For the text-containing cell, return its midpoint in [x, y] coordinate format. 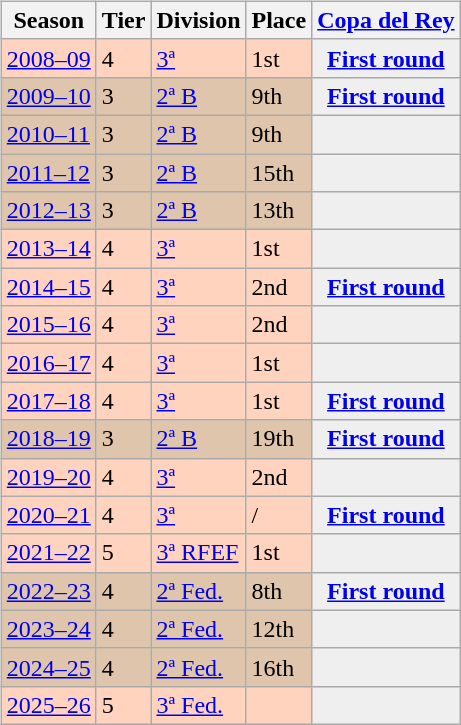
2021–22 [48, 553]
2023–24 [48, 629]
2016–17 [48, 363]
2012–13 [48, 211]
2017–18 [48, 401]
13th [279, 211]
2022–23 [48, 591]
Tier [124, 20]
Place [279, 20]
2024–25 [48, 667]
2025–26 [48, 705]
3ª RFEF [198, 553]
2011–12 [48, 173]
Copa del Rey [386, 20]
2013–14 [48, 249]
2014–15 [48, 287]
15th [279, 173]
3ª Fed. [198, 705]
12th [279, 629]
/ [279, 515]
Division [198, 20]
2019–20 [48, 477]
16th [279, 667]
8th [279, 591]
2008–09 [48, 58]
19th [279, 439]
2010–11 [48, 134]
2020–21 [48, 515]
2018–19 [48, 439]
Season [48, 20]
2015–16 [48, 325]
2009–10 [48, 96]
